Locate the cell with the specified text and output its (x, y) center coordinate. 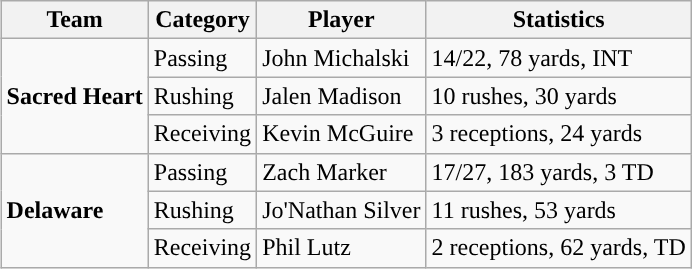
Zach Marker (342, 172)
14/22, 78 yards, INT (558, 58)
Kevin McGuire (342, 134)
Phil Lutz (342, 248)
John Michalski (342, 58)
2 receptions, 62 yards, TD (558, 248)
10 rushes, 30 yards (558, 96)
Team (74, 20)
11 rushes, 53 yards (558, 210)
Player (342, 20)
17/27, 183 yards, 3 TD (558, 172)
3 receptions, 24 yards (558, 134)
Category (202, 20)
Statistics (558, 20)
Delaware (74, 210)
Jalen Madison (342, 96)
Sacred Heart (74, 96)
Jo'Nathan Silver (342, 210)
